Determine the (X, Y) coordinate at the center of the cell enclosing the given text.  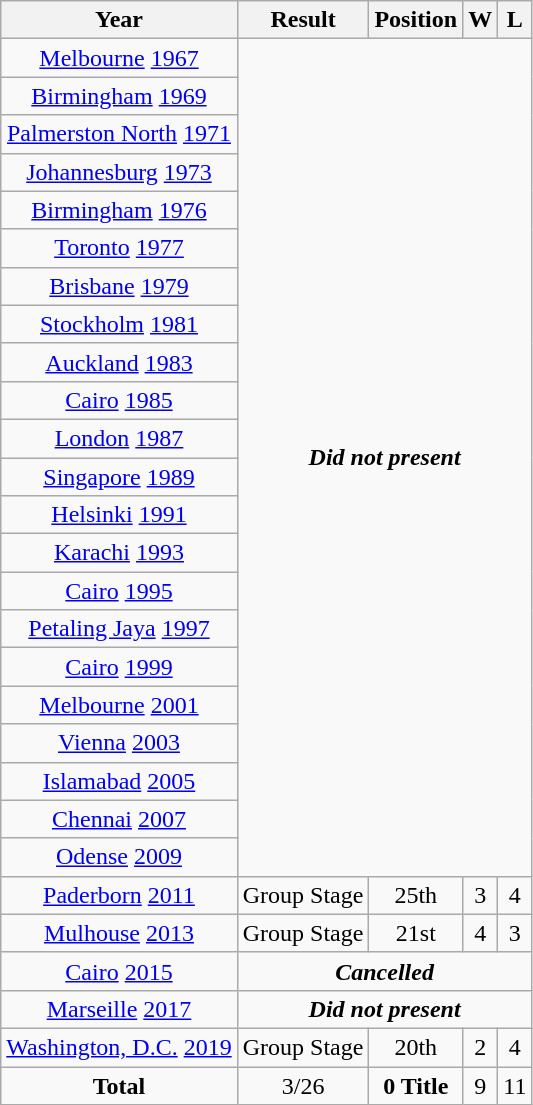
Chennai 2007 (119, 819)
Birmingham 1969 (119, 96)
Cairo 1985 (119, 400)
Helsinki 1991 (119, 515)
Cairo 1999 (119, 667)
Johannesburg 1973 (119, 172)
Vienna 2003 (119, 743)
Mulhouse 2013 (119, 933)
Total (119, 1085)
25th (416, 895)
Stockholm 1981 (119, 324)
Singapore 1989 (119, 477)
Auckland 1983 (119, 362)
Petaling Jaya 1997 (119, 629)
Result (303, 20)
London 1987 (119, 438)
Melbourne 2001 (119, 705)
2 (480, 1047)
Odense 2009 (119, 857)
L (515, 20)
Karachi 1993 (119, 553)
20th (416, 1047)
Cairo 1995 (119, 591)
Paderborn 2011 (119, 895)
W (480, 20)
Cancelled (384, 971)
Melbourne 1967 (119, 58)
Marseille 2017 (119, 1009)
0 Title (416, 1085)
3/26 (303, 1085)
Toronto 1977 (119, 248)
Cairo 2015 (119, 971)
Position (416, 20)
9 (480, 1085)
Palmerston North 1971 (119, 134)
Washington, D.C. 2019 (119, 1047)
Year (119, 20)
11 (515, 1085)
Brisbane 1979 (119, 286)
Islamabad 2005 (119, 781)
21st (416, 933)
Birmingham 1976 (119, 210)
